Detect which cell encompasses the target text, then output its (x, y) center coordinate. 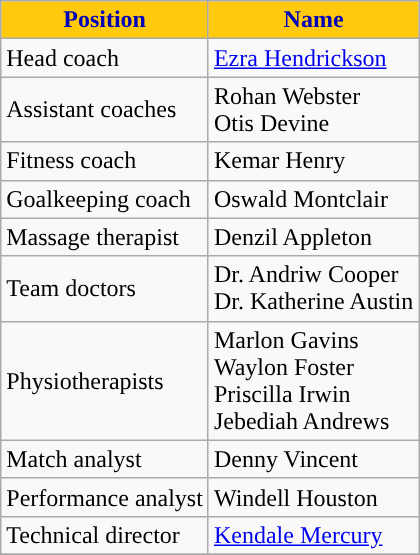
Kemar Henry (313, 161)
Position (105, 20)
Goalkeeping coach (105, 199)
Oswald Montclair (313, 199)
Rohan Webster Otis Devine (313, 110)
Windell Houston (313, 497)
Denzil Appleton (313, 237)
Fitness coach (105, 161)
Name (313, 20)
Technical director (105, 535)
Massage therapist (105, 237)
Denny Vincent (313, 459)
Assistant coaches (105, 110)
Ezra Hendrickson (313, 58)
Performance analyst (105, 497)
Dr. Andriw Cooper Dr. Katherine Austin (313, 288)
Match analyst (105, 459)
Marlon Gavins Waylon Foster Priscilla Irwin Jebediah Andrews (313, 380)
Physiotherapists (105, 380)
Head coach (105, 58)
Team doctors (105, 288)
Kendale Mercury (313, 535)
